Locate the cell with the specified text and output its [X, Y] center coordinate. 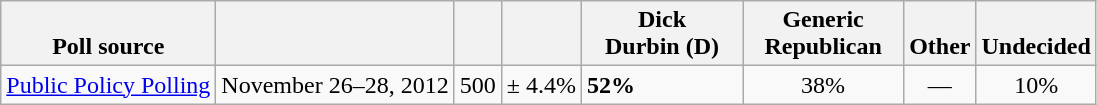
500 [478, 85]
GenericRepublican [824, 34]
Public Policy Polling [108, 85]
Poll source [108, 34]
± 4.4% [541, 85]
52% [662, 85]
DickDurbin (D) [662, 34]
Undecided [1036, 34]
November 26–28, 2012 [335, 85]
10% [1036, 85]
Other [940, 34]
— [940, 85]
38% [824, 85]
